Search for the cell housing the specified text and yield its [x, y] center coordinate. 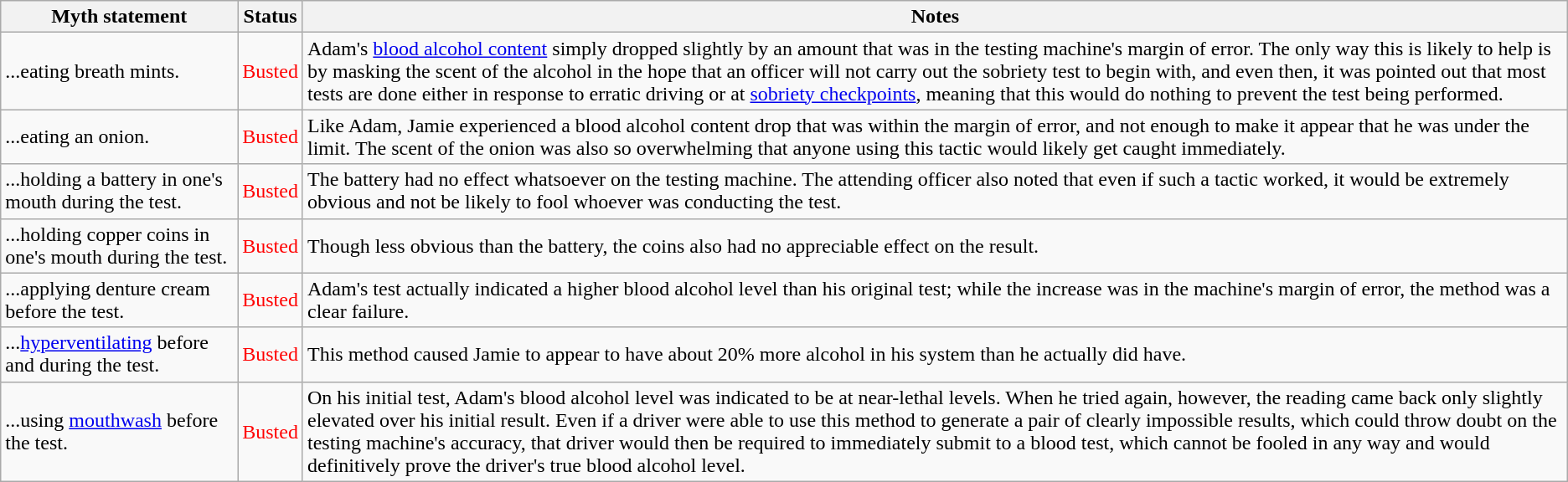
...using mouthwash before the test. [119, 432]
...eating breath mints. [119, 71]
...holding copper coins in one's mouth during the test. [119, 246]
...hyperventilating before and during the test. [119, 355]
Notes [935, 17]
Status [271, 17]
...holding a battery in one's mouth during the test. [119, 191]
This method caused Jamie to appear to have about 20% more alcohol in his system than he actually did have. [935, 355]
Myth statement [119, 17]
...eating an onion. [119, 137]
...applying denture cream before the test. [119, 300]
Though less obvious than the battery, the coins also had no appreciable effect on the result. [935, 246]
